For the text-containing cell, return its midpoint in (x, y) coordinate format. 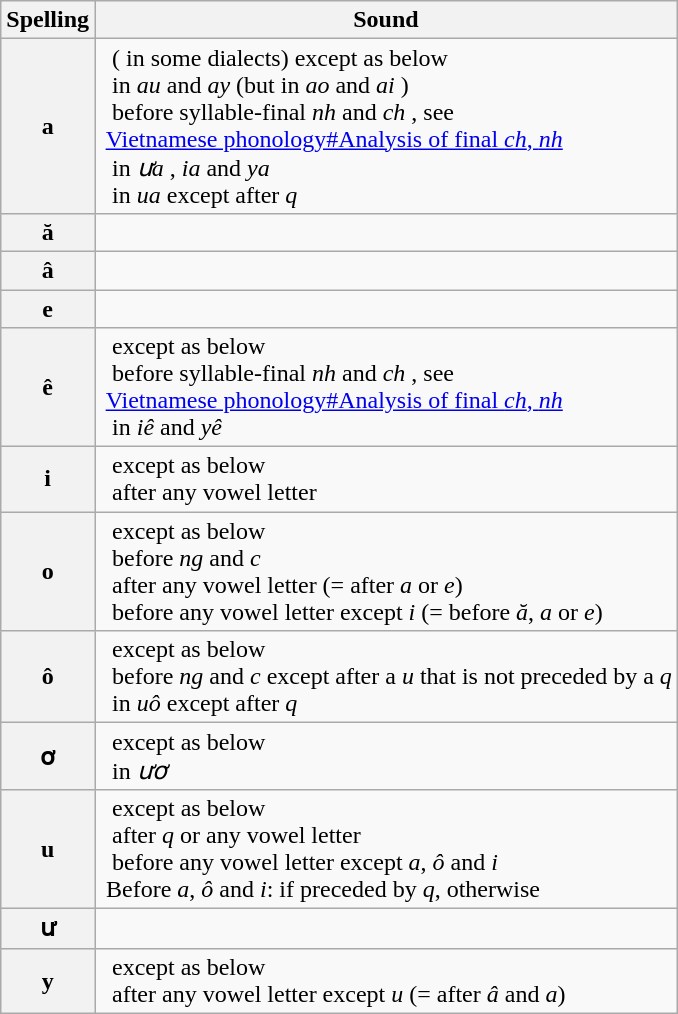
except as below before syllable-final nh and ch , see Vietnamese phonology#Analysis of final ch, nh in iê and yê (386, 388)
Sound (386, 20)
except as below after any vowel letter except u (= after â and a) (386, 980)
o (48, 572)
i (48, 480)
Spelling (48, 20)
except as below after q or any vowel letter before any vowel letter except a, ô and i Before a, ô and i: if preceded by q, otherwise (386, 848)
y (48, 980)
a (48, 126)
ư (48, 928)
â (48, 270)
except as below after any vowel letter (386, 480)
ơ (48, 756)
ê (48, 388)
except as below before ng and c except after a u that is not preceded by a q in uô except after q (386, 677)
except as below in ươ (386, 756)
e (48, 309)
ă (48, 232)
ô (48, 677)
except as below before ng and c after any vowel letter (= after a or e) before any vowel letter except i (= before ă, a or e) (386, 572)
u (48, 848)
